Capture the cell that displays the provided text and extract its [x, y] central coordinate. 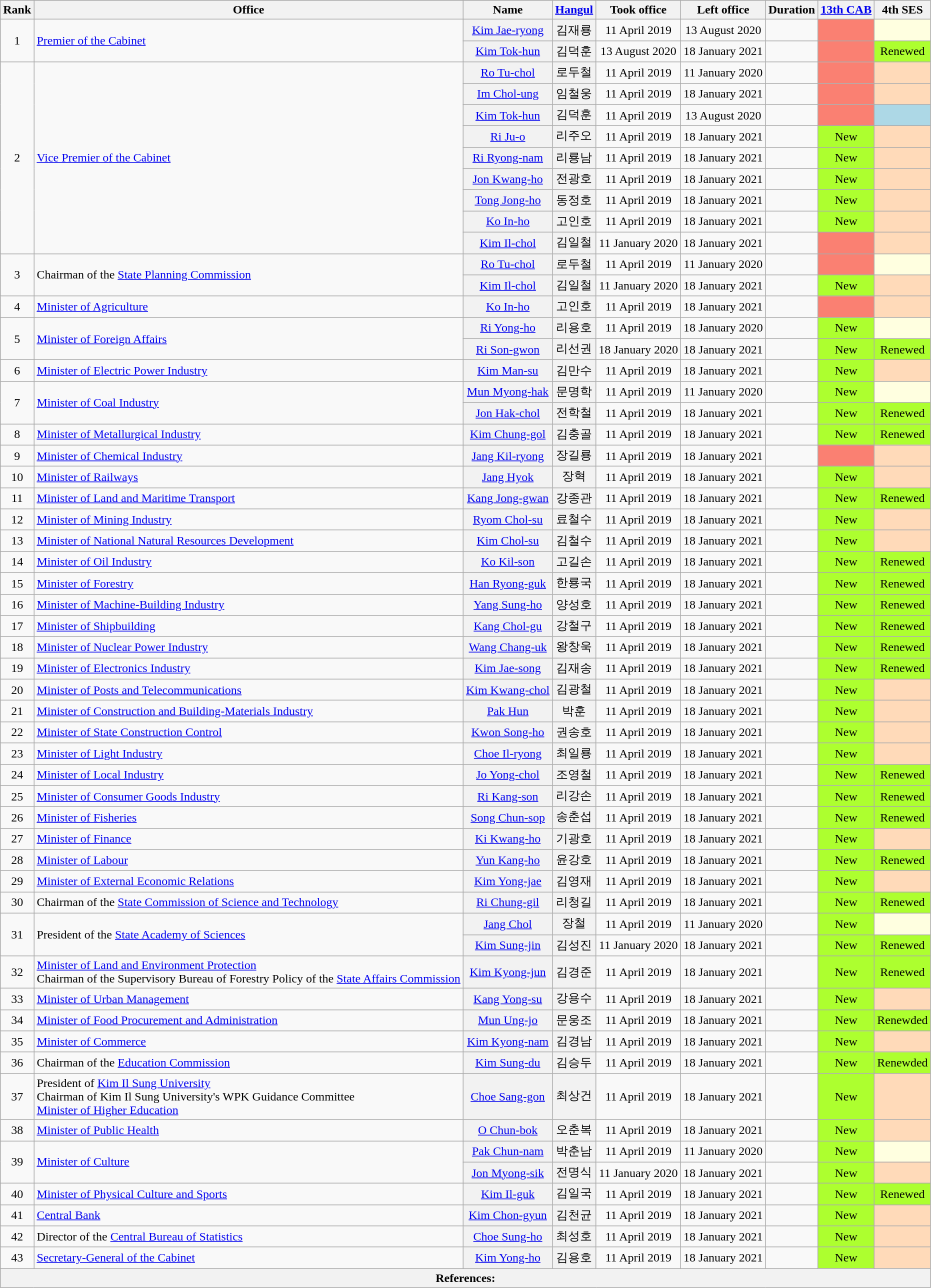
Rank [17, 10]
Vice Premier of the Cabinet [249, 158]
Ri Yong-ho [507, 328]
Minister of National Natural Resources Development [249, 541]
Mun Myong-hak [507, 392]
Chairman of the State Planning Commission [249, 275]
Yang Sung-ho [507, 605]
40 [17, 1194]
34 [17, 1020]
Mun Ung-jo [507, 1020]
4 [17, 307]
Ri Ryong-nam [507, 158]
김재송 [574, 669]
문웅조 [574, 1020]
Jang Kil-ryong [507, 456]
김일국 [574, 1194]
리선권 [574, 349]
14 [17, 562]
전광호 [574, 179]
Kim Man-su [507, 371]
Choe Sang-gon [507, 1096]
30 [17, 903]
임철웅 [574, 94]
전학철 [574, 413]
3 [17, 275]
Minister of Agriculture [249, 307]
김영재 [574, 881]
35 [17, 1042]
Ryom Chol-su [507, 520]
7 [17, 402]
Minister of Oil Industry [249, 562]
Minister of Public Health [249, 1130]
Minister of Machine-Building Industry [249, 605]
18 [17, 647]
김경준 [574, 972]
Kim Chol-su [507, 541]
43 [17, 1258]
Kang Yong-su [507, 999]
리용호 [574, 328]
Minister of Finance [249, 839]
Pak Chun-nam [507, 1152]
8 [17, 435]
Jon Kwang-ho [507, 179]
Choe Il-ryong [507, 754]
Minister of Land and Environment ProtectionChairman of the Supervisory Bureau of Forestry Policy of the State Affairs Commission [249, 972]
Minister of Nuclear Power Industry [249, 647]
료철수 [574, 520]
Chairman of the State Commission of Science and Technology [249, 903]
Minister of Metallurgical Industry [249, 435]
19 [17, 669]
Minister of Urban Management [249, 999]
1 [17, 41]
Director of the Central Bureau of Statistics [249, 1237]
13 [17, 541]
김충골 [574, 435]
Minister of Electronics Industry [249, 669]
고길손 [574, 562]
Minister of Commerce [249, 1042]
5 [17, 339]
Ri Kang-son [507, 796]
25 [17, 796]
16 [17, 605]
Jang Chol [507, 924]
Kim Kyong-jun [507, 972]
Minister of Construction and Building-Materials Industry [249, 711]
24 [17, 775]
12 [17, 520]
Tong Jong-ho [507, 200]
리주오 [574, 137]
장철 [574, 924]
Minister of Land and Maritime Transport [249, 498]
권송호 [574, 732]
Minister of Coal Industry [249, 402]
Central Bank [249, 1215]
Minister of Consumer Goods Industry [249, 796]
26 [17, 818]
Minister of State Construction Control [249, 732]
김만수 [574, 371]
Name [507, 10]
23 [17, 754]
33 [17, 999]
Kang Chol-gu [507, 626]
장혁 [574, 477]
41 [17, 1215]
Minister of Fisheries [249, 818]
Song Chun-sop [507, 818]
김성진 [574, 945]
Secretary-General of the Cabinet [249, 1258]
29 [17, 881]
31 [17, 934]
28 [17, 860]
6 [17, 371]
36 [17, 1063]
Ki Kwang-ho [507, 839]
Kim Yong-jae [507, 881]
Kim Sung-du [507, 1063]
문명학 [574, 392]
김용호 [574, 1258]
20 [17, 690]
Hangul [574, 10]
동정호 [574, 200]
Minister of Foreign Affairs [249, 339]
2 [17, 158]
Pak Hun [507, 711]
Kim Kwang-chol [507, 690]
Minister of Labour [249, 860]
박훈 [574, 711]
Kim Jae-song [507, 669]
오춘복 [574, 1130]
박춘남 [574, 1152]
39 [17, 1162]
11 [17, 498]
Kim Jae-ryong [507, 30]
Minister of Local Industry [249, 775]
장길룡 [574, 456]
Jon Hak-chol [507, 413]
강종관 [574, 498]
김경남 [574, 1042]
Jang Hyok [507, 477]
Han Ryong-guk [507, 583]
President of the State Academy of Sciences [249, 934]
기광호 [574, 839]
최일룡 [574, 754]
27 [17, 839]
22 [17, 732]
Kim Chon-gyun [507, 1215]
Minister of Shipbuilding [249, 626]
Minister of Chemical Industry [249, 456]
Minister of Posts and Telecommunications [249, 690]
김재룡 [574, 30]
Im Chol-ung [507, 94]
김천균 [574, 1215]
32 [17, 972]
Ri Ju-o [507, 137]
Minister of Mining Industry [249, 520]
Minister of Railways [249, 477]
Premier of the Cabinet [249, 41]
Minister of Light Industry [249, 754]
Jo Yong-chol [507, 775]
Kang Jong-gwan [507, 498]
리강손 [574, 796]
최상건 [574, 1096]
Took office [638, 10]
Kim Kyong-nam [507, 1042]
Kim Chung-gol [507, 435]
Wang Chang-uk [507, 647]
Ri Son-gwon [507, 349]
Yun Kang-ho [507, 860]
양성호 [574, 605]
Minister of Physical Culture and Sports [249, 1194]
김승두 [574, 1063]
한룡국 [574, 583]
전명식 [574, 1173]
Minister of Electric Power Industry [249, 371]
Left office [723, 10]
10 [17, 477]
최성호 [574, 1237]
Ri Chung-gil [507, 903]
Ko Kil-son [507, 562]
왕창욱 [574, 647]
Choe Sung-ho [507, 1237]
9 [17, 456]
13th CAB [846, 10]
38 [17, 1130]
윤강호 [574, 860]
President of Kim Il Sung UniversityChairman of Kim Il Sung University's WPK Guidance CommitteeMinister of Higher Education [249, 1096]
Kim Yong-ho [507, 1258]
Minister of Food Procurement and Administration [249, 1020]
Kim Il-guk [507, 1194]
Minister of Culture [249, 1162]
리청길 [574, 903]
4th SES [902, 10]
Minister of Forestry [249, 583]
조영철 [574, 775]
21 [17, 711]
Kim Sung-jin [507, 945]
Minister of External Economic Relations [249, 881]
Kwon Song-ho [507, 732]
17 [17, 626]
Duration [791, 10]
송춘섭 [574, 818]
15 [17, 583]
리룡남 [574, 158]
42 [17, 1237]
강철구 [574, 626]
Jon Myong-sik [507, 1173]
강용수 [574, 999]
김철수 [574, 541]
김광철 [574, 690]
Chairman of the Education Commission [249, 1063]
37 [17, 1096]
References: [465, 1278]
Office [249, 10]
O Chun-bok [507, 1130]
